Locate the cell with the specified text and output its (x, y) center coordinate. 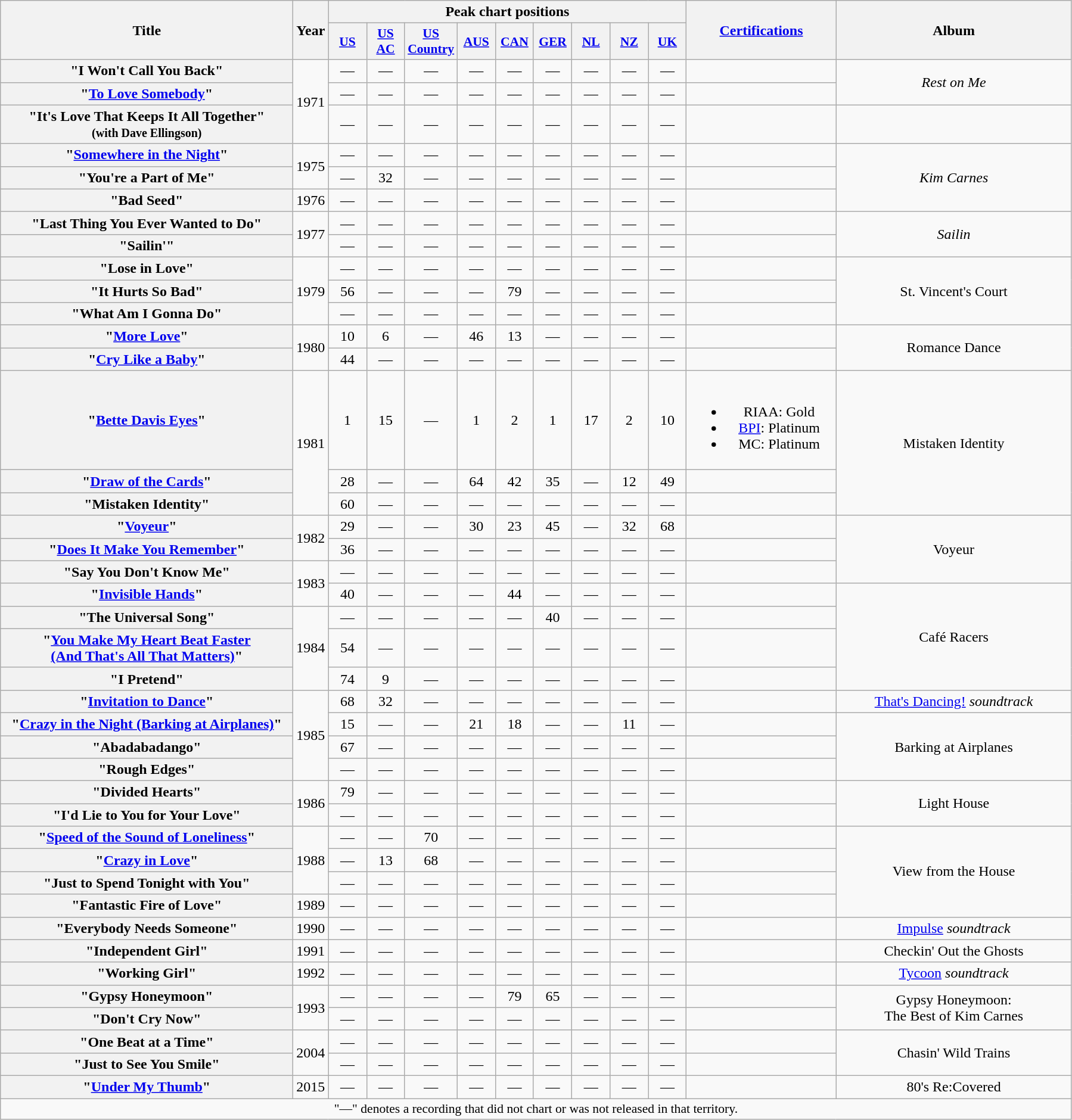
That's Dancing! soundtrack (953, 701)
18 (514, 724)
"Just to Spend Tonight with You" (147, 883)
"The Universal Song" (147, 617)
"Under My Thumb" (147, 1087)
"Speed of the Sound of Loneliness" (147, 838)
46 (476, 337)
35 (552, 481)
2015 (311, 1087)
17 (591, 421)
Year (311, 30)
"Just to See You Smile" (147, 1064)
"What Am I Gonna Do" (147, 314)
Impulse soundtrack (953, 928)
Mistaken Identity (953, 443)
49 (667, 481)
1975 (311, 166)
UK (667, 42)
"I Pretend" (147, 679)
1993 (311, 1007)
"Cry Like a Baby" (147, 359)
"It Hurts So Bad" (147, 291)
"Mistaken Identity" (147, 504)
54 (347, 648)
60 (347, 504)
Kim Carnes (953, 178)
1989 (311, 906)
74 (347, 679)
St. Vincent's Court (953, 291)
View from the House (953, 872)
12 (629, 481)
21 (476, 724)
1986 (311, 804)
2004 (311, 1053)
"Lose in Love" (147, 268)
"Sailin'" (147, 245)
29 (347, 527)
1984 (311, 648)
"Fantastic Fire of Love" (147, 906)
56 (347, 291)
30 (476, 527)
80's Re:Covered (953, 1087)
US AC (386, 42)
Gypsy Honeymoon:The Best of Kim Carnes (953, 1007)
NZ (629, 42)
70 (431, 838)
Tycoon soundtrack (953, 973)
CAN (514, 42)
Peak chart positions (508, 12)
"Say You Don't Know Me" (147, 572)
Certifications (762, 30)
"You're a Part of Me" (147, 178)
1990 (311, 928)
"You Make My Heart Beat Faster(And That's All That Matters)" (147, 648)
"Somewhere in the Night" (147, 155)
1991 (311, 951)
1983 (311, 583)
64 (476, 481)
"More Love" (147, 337)
28 (347, 481)
US (347, 42)
Chasin' Wild Trains (953, 1053)
"I'd Lie to You for Your Love" (147, 815)
"To Love Somebody" (147, 94)
"Draw of the Cards" (147, 481)
"Bad Seed" (147, 200)
Voyeur (953, 549)
"Does It Make You Remember" (147, 549)
"One Beat at a Time" (147, 1041)
42 (514, 481)
11 (629, 724)
"Rough Edges" (147, 770)
"Invitation to Dance" (147, 701)
36 (347, 549)
US Country (431, 42)
Checkin' Out the Ghosts (953, 951)
"Gypsy Honeymoon" (147, 996)
1976 (311, 200)
Rest on Me (953, 82)
"Voyeur" (147, 527)
1971 (311, 101)
AUS (476, 42)
"Crazy in the Night (Barking at Airplanes)" (147, 724)
9 (386, 679)
1979 (311, 291)
"Bette Davis Eyes" (147, 421)
"Independent Girl" (147, 951)
"Crazy in Love" (147, 860)
Album (953, 30)
GER (552, 42)
Café Racers (953, 636)
"Invisible Hands" (147, 595)
Title (147, 30)
"Working Girl" (147, 973)
"Everybody Needs Someone" (147, 928)
1988 (311, 860)
65 (552, 996)
Sailin (953, 234)
1992 (311, 973)
"Don't Cry Now" (147, 1019)
"Abadabadango" (147, 746)
1981 (311, 443)
45 (552, 527)
"I Won't Call You Back" (147, 71)
1980 (311, 348)
1977 (311, 234)
23 (514, 527)
67 (347, 746)
1982 (311, 538)
6 (386, 337)
Romance Dance (953, 348)
Barking at Airplanes (953, 746)
Light House (953, 804)
1985 (311, 735)
"—" denotes a recording that did not chart or was not released in that territory. (536, 1109)
RIAA: GoldBPI: PlatinumMC: Platinum (762, 421)
"Last Thing You Ever Wanted to Do" (147, 223)
"Divided Hearts" (147, 792)
"It's Love That Keeps It All Together"(with Dave Ellingson) (147, 124)
NL (591, 42)
